Scan for the cell matching the given text and deliver its [x, y] coordinate at center. 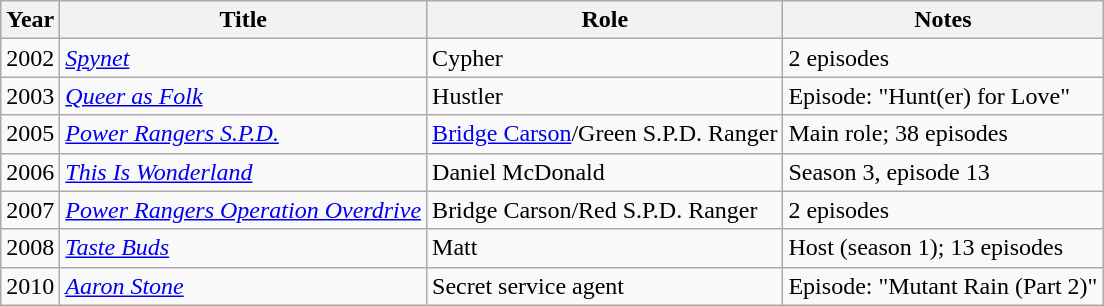
Main role; 38 episodes [943, 134]
This Is Wonderland [244, 172]
2010 [30, 286]
2005 [30, 134]
Secret service agent [605, 286]
Spynet [244, 58]
Taste Buds [244, 248]
Bridge Carson/Red S.P.D. Ranger [605, 210]
Episode: "Mutant Rain (Part 2)" [943, 286]
Matt [605, 248]
2003 [30, 96]
Season 3, episode 13 [943, 172]
2008 [30, 248]
Aaron Stone [244, 286]
Power Rangers Operation Overdrive [244, 210]
Power Rangers S.P.D. [244, 134]
Cypher [605, 58]
Daniel McDonald [605, 172]
Notes [943, 20]
2006 [30, 172]
Role [605, 20]
Queer as Folk [244, 96]
2002 [30, 58]
Bridge Carson/Green S.P.D. Ranger [605, 134]
Hustler [605, 96]
Host (season 1); 13 episodes [943, 248]
Year [30, 20]
2007 [30, 210]
Episode: "Hunt(er) for Love" [943, 96]
Title [244, 20]
